Provide the [x, y] coordinate of the cell's center where the given text is located.  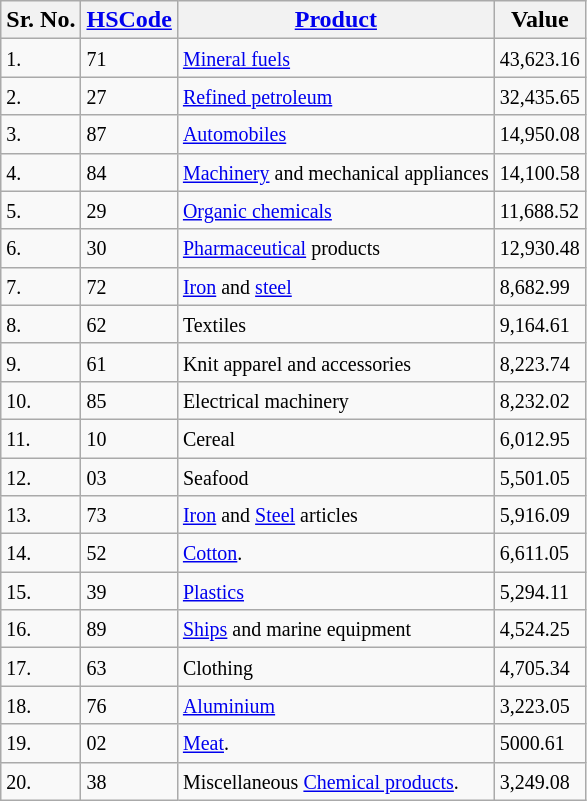
15. [41, 591]
12. [41, 477]
Product [336, 20]
Miscellaneous Chemical products. [336, 781]
76 [129, 705]
Meat. [336, 743]
03 [129, 477]
63 [129, 667]
Refined petroleum [336, 96]
17. [41, 667]
Iron and Steel articles [336, 515]
Electrical machinery [336, 400]
4,705.34 [540, 667]
Plastics [336, 591]
3,249.08 [540, 781]
87 [129, 134]
8,223.74 [540, 362]
16. [41, 629]
Value [540, 20]
27 [129, 96]
Cotton. [336, 553]
9. [41, 362]
72 [129, 286]
20. [41, 781]
89 [129, 629]
3,223.05 [540, 705]
3. [41, 134]
Knit apparel and accessories [336, 362]
HSCode [129, 20]
61 [129, 362]
14,100.58 [540, 172]
Sr. No. [41, 20]
18. [41, 705]
5,501.05 [540, 477]
8,232.02 [540, 400]
Aluminium [336, 705]
10. [41, 400]
73 [129, 515]
13. [41, 515]
Pharmaceutical products [336, 248]
1. [41, 58]
52 [129, 553]
Seafood [336, 477]
12,930.48 [540, 248]
43,623.16 [540, 58]
5,294.11 [540, 591]
6,012.95 [540, 438]
Mineral fuels [336, 58]
8. [41, 324]
Machinery and mechanical appliances [336, 172]
10 [129, 438]
71 [129, 58]
5000.61 [540, 743]
6. [41, 248]
6,611.05 [540, 553]
Organic chemicals [336, 210]
14,950.08 [540, 134]
4. [41, 172]
11. [41, 438]
9,164.61 [540, 324]
Cereal [336, 438]
84 [129, 172]
30 [129, 248]
2. [41, 96]
5. [41, 210]
14. [41, 553]
32,435.65 [540, 96]
38 [129, 781]
39 [129, 591]
Clothing [336, 667]
Automobiles [336, 134]
4,524.25 [540, 629]
Iron and steel [336, 286]
7. [41, 286]
Textiles [336, 324]
5,916.09 [540, 515]
85 [129, 400]
Ships and marine equipment [336, 629]
29 [129, 210]
19. [41, 743]
62 [129, 324]
8,682.99 [540, 286]
11,688.52 [540, 210]
02 [129, 743]
